Pinpoint the cell where the given text exists, returning its (X, Y) midpoint coordinate. 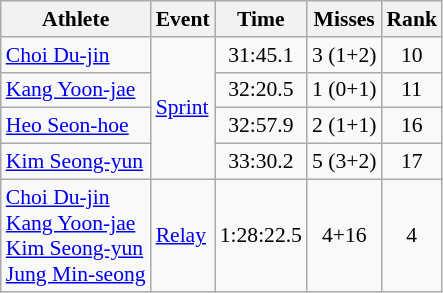
31:45.1 (261, 55)
Sprint (183, 108)
3 (1+2) (344, 55)
Rank (412, 19)
Heo Seon-hoe (76, 126)
Relay (183, 235)
Event (183, 19)
4+16 (344, 235)
1 (0+1) (344, 90)
33:30.2 (261, 162)
Choi Du-jinKang Yoon-jaeKim Seong-yunJung Min-seong (76, 235)
Time (261, 19)
17 (412, 162)
1:28:22.5 (261, 235)
10 (412, 55)
2 (1+1) (344, 126)
4 (412, 235)
16 (412, 126)
32:20.5 (261, 90)
Choi Du-jin (76, 55)
Kim Seong-yun (76, 162)
Athlete (76, 19)
Misses (344, 19)
Kang Yoon-jae (76, 90)
32:57.9 (261, 126)
11 (412, 90)
5 (3+2) (344, 162)
